Return the (X, Y) coordinate for the center point of the cell that contains the specified text.  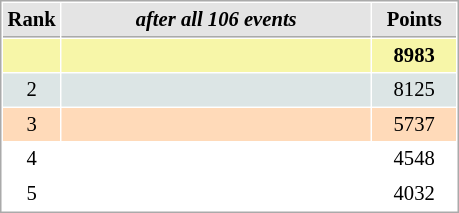
4032 (414, 194)
after all 106 events (216, 20)
8983 (414, 56)
5737 (414, 124)
3 (32, 124)
4548 (414, 158)
Points (414, 20)
4 (32, 158)
2 (32, 90)
8125 (414, 90)
5 (32, 194)
Rank (32, 20)
